Identify which cell holds the provided text, then report its (x, y) central coordinate. 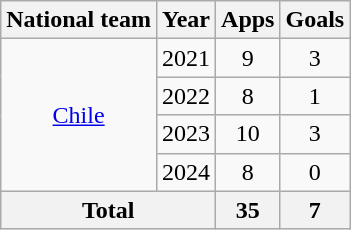
1 (315, 96)
0 (315, 172)
Year (186, 20)
Chile (79, 115)
2023 (186, 134)
2021 (186, 58)
9 (248, 58)
10 (248, 134)
7 (315, 210)
Total (108, 210)
Goals (315, 20)
2022 (186, 96)
National team (79, 20)
2024 (186, 172)
35 (248, 210)
Apps (248, 20)
